Provide the (x, y) coordinate of the cell's center where the given text is located.  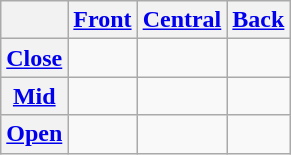
Back (258, 20)
Central (182, 20)
Front (102, 20)
Mid (34, 96)
Open (34, 134)
Close (34, 58)
